Find where the given text appears and provide that cell's center as (x, y) coordinate. 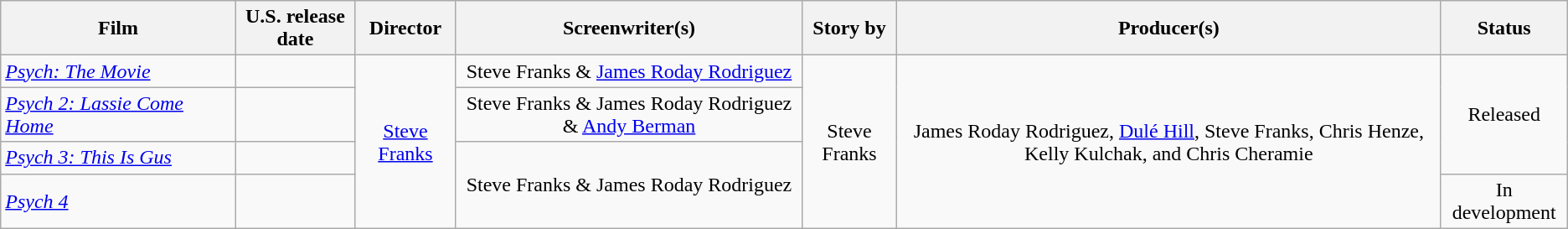
James Roday Rodriguez, Dulé Hill, Steve Franks, Chris Henze, Kelly Kulchak, and Chris Cheramie (1168, 142)
Steve Franks & James Roday Rodriguez & Andy Berman (628, 114)
Director (405, 29)
Film (119, 29)
Producer(s) (1168, 29)
U.S. release date (295, 29)
Psych 3: This Is Gus (119, 158)
Story by (849, 29)
In development (1504, 201)
Released (1504, 114)
Status (1504, 29)
Psych 2: Lassie Come Home (119, 114)
Screenwriter(s) (628, 29)
Psych 4 (119, 201)
Psych: The Movie (119, 71)
